Return the (X, Y) coordinate for the center point of the cell that contains the specified text.  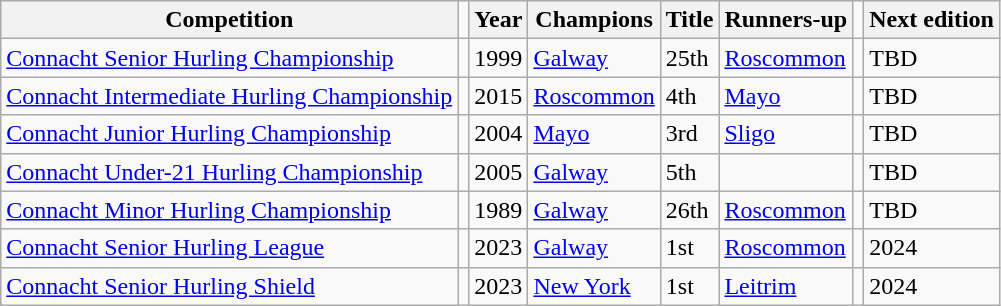
Connacht Senior Hurling Shield (230, 286)
5th (690, 172)
Year (498, 20)
1999 (498, 58)
2005 (498, 172)
Champions (594, 20)
1989 (498, 210)
4th (690, 96)
Connacht Under-21 Hurling Championship (230, 172)
25th (690, 58)
Leitrim (786, 286)
Connacht Minor Hurling Championship (230, 210)
26th (690, 210)
Runners-up (786, 20)
Connacht Senior Hurling Championship (230, 58)
2015 (498, 96)
Connacht Senior Hurling League (230, 248)
Sligo (786, 134)
New York (594, 286)
Title (690, 20)
Next edition (932, 20)
3rd (690, 134)
Competition (230, 20)
Connacht Junior Hurling Championship (230, 134)
Connacht Intermediate Hurling Championship (230, 96)
2004 (498, 134)
